Search for the cell housing the specified text and yield its [x, y] center coordinate. 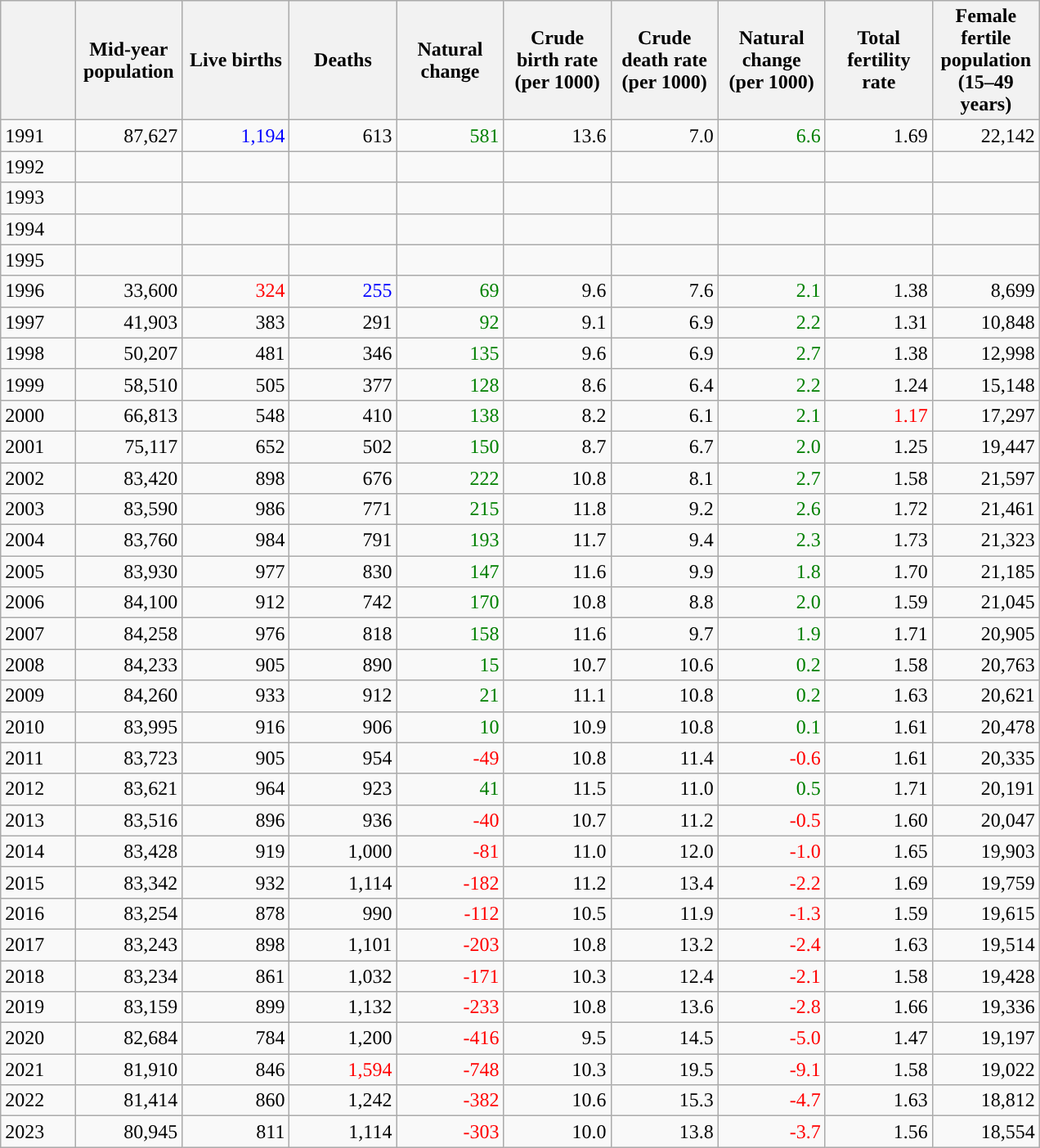
41,903 [129, 322]
Mid-year population [129, 61]
Deaths [343, 61]
-233 [450, 1007]
20,763 [986, 665]
811 [235, 1132]
581 [450, 136]
Female fertile population (15–49 years) [986, 61]
83,243 [129, 944]
954 [343, 758]
83,342 [129, 882]
82,684 [129, 1038]
936 [343, 820]
2017 [38, 944]
83,516 [129, 820]
0.5 [772, 789]
15.3 [664, 1101]
1.25 [878, 446]
158 [450, 634]
916 [235, 727]
324 [235, 291]
932 [235, 882]
1.65 [878, 851]
548 [235, 415]
20,047 [986, 820]
906 [343, 727]
83,621 [129, 789]
19,447 [986, 446]
6.6 [772, 136]
150 [450, 446]
1.72 [878, 509]
2023 [38, 1132]
9.5 [558, 1038]
-2.8 [772, 1007]
19,197 [986, 1038]
984 [235, 540]
Natural change [450, 61]
147 [450, 572]
6.4 [664, 384]
-5.0 [772, 1038]
15 [450, 665]
860 [235, 1101]
896 [235, 820]
7.0 [664, 136]
383 [235, 322]
502 [343, 446]
-182 [450, 882]
986 [235, 509]
1.56 [878, 1132]
13.8 [664, 1132]
1,242 [343, 1101]
8.2 [558, 415]
291 [343, 322]
20,478 [986, 727]
18,812 [986, 1101]
10,848 [986, 322]
-748 [450, 1070]
1,000 [343, 851]
2.3 [772, 540]
135 [450, 353]
Natural change (per 1000) [772, 61]
771 [343, 509]
11.9 [664, 913]
1.60 [878, 820]
1992 [38, 167]
-112 [450, 913]
-2.1 [772, 975]
-1.3 [772, 913]
2005 [38, 572]
83,254 [129, 913]
19,615 [986, 913]
2020 [38, 1038]
13.4 [664, 882]
742 [343, 603]
83,428 [129, 851]
-81 [450, 851]
1,194 [235, 136]
12.0 [664, 851]
-9.1 [772, 1070]
Total fertility rate [878, 61]
346 [343, 353]
1,032 [343, 975]
-0.5 [772, 820]
2008 [38, 665]
2.6 [772, 509]
-4.7 [772, 1101]
830 [343, 572]
10.5 [558, 913]
1,101 [343, 944]
8.7 [558, 446]
81,414 [129, 1101]
8,699 [986, 291]
18,554 [986, 1132]
784 [235, 1038]
21,185 [986, 572]
255 [343, 291]
1991 [38, 136]
2010 [38, 727]
1.8 [772, 572]
-2.4 [772, 944]
1995 [38, 260]
11.4 [664, 758]
11.1 [558, 696]
-171 [450, 975]
84,233 [129, 665]
21,461 [986, 509]
2007 [38, 634]
1.9 [772, 634]
8.6 [558, 384]
1,200 [343, 1038]
19,022 [986, 1070]
964 [235, 789]
19,336 [986, 1007]
75,117 [129, 446]
2013 [38, 820]
14.5 [664, 1038]
6.7 [664, 446]
-303 [450, 1132]
-1.0 [772, 851]
1996 [38, 291]
12.4 [664, 975]
919 [235, 851]
1.31 [878, 322]
21,045 [986, 603]
2015 [38, 882]
10.0 [558, 1132]
2009 [38, 696]
20,335 [986, 758]
2021 [38, 1070]
10.9 [558, 727]
1,594 [343, 1070]
83,723 [129, 758]
222 [450, 478]
-0.6 [772, 758]
2004 [38, 540]
2002 [38, 478]
128 [450, 384]
899 [235, 1007]
20,191 [986, 789]
83,159 [129, 1007]
13.2 [664, 944]
2019 [38, 1007]
791 [343, 540]
83,234 [129, 975]
2001 [38, 446]
505 [235, 384]
1,132 [343, 1007]
-382 [450, 1101]
11.5 [558, 789]
481 [235, 353]
193 [450, 540]
9.1 [558, 322]
2014 [38, 851]
58,510 [129, 384]
138 [450, 415]
818 [343, 634]
377 [343, 384]
84,260 [129, 696]
2022 [38, 1101]
846 [235, 1070]
33,600 [129, 291]
-40 [450, 820]
83,420 [129, 478]
878 [235, 913]
-3.7 [772, 1132]
83,930 [129, 572]
1993 [38, 198]
66,813 [129, 415]
81,910 [129, 1070]
20,621 [986, 696]
22,142 [986, 136]
1.66 [878, 1007]
83,995 [129, 727]
8.1 [664, 478]
12,998 [986, 353]
83,590 [129, 509]
652 [235, 446]
15,148 [986, 384]
1.24 [878, 384]
-203 [450, 944]
1998 [38, 353]
9.4 [664, 540]
19.5 [664, 1070]
80,945 [129, 1132]
87,627 [129, 136]
2012 [38, 789]
19,428 [986, 975]
20,905 [986, 634]
83,760 [129, 540]
21 [450, 696]
41 [450, 789]
2000 [38, 415]
170 [450, 603]
84,100 [129, 603]
923 [343, 789]
1994 [38, 229]
977 [235, 572]
933 [235, 696]
Crude death rate (per 1000) [664, 61]
84,258 [129, 634]
2011 [38, 758]
1.73 [878, 540]
-2.2 [772, 882]
613 [343, 136]
7.6 [664, 291]
1999 [38, 384]
9.2 [664, 509]
11.7 [558, 540]
-49 [450, 758]
69 [450, 291]
92 [450, 322]
-416 [450, 1038]
8.8 [664, 603]
6.1 [664, 415]
976 [235, 634]
1.17 [878, 415]
19,903 [986, 851]
410 [343, 415]
215 [450, 509]
2018 [38, 975]
19,514 [986, 944]
2003 [38, 509]
1.47 [878, 1038]
2006 [38, 603]
990 [343, 913]
21,597 [986, 478]
50,207 [129, 353]
1997 [38, 322]
19,759 [986, 882]
11.8 [558, 509]
10 [450, 727]
2016 [38, 913]
0.1 [772, 727]
21,323 [986, 540]
861 [235, 975]
Live births [235, 61]
9.7 [664, 634]
9.9 [664, 572]
676 [343, 478]
Crude birth rate (per 1000) [558, 61]
890 [343, 665]
17,297 [986, 415]
1.70 [878, 572]
